Output the (x, y) coordinate of the center of the cell containing the given text.  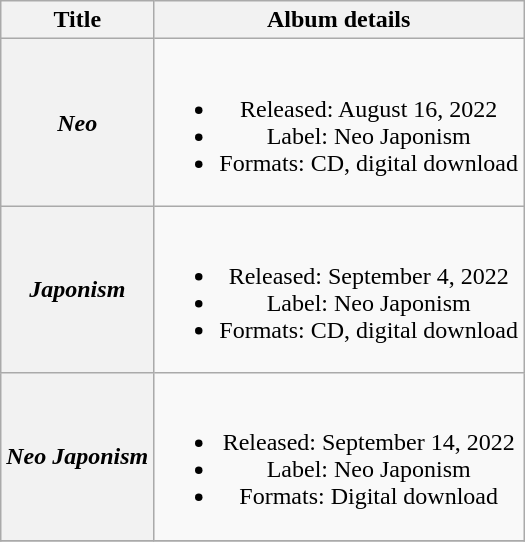
Released: September 4, 2022Label: Neo JaponismFormats: CD, digital download (339, 290)
Released: September 14, 2022Label: Neo JaponismFormats: Digital download (339, 456)
Title (78, 20)
Japonism (78, 290)
Album details (339, 20)
Neo (78, 122)
Released: August 16, 2022Label: Neo JaponismFormats: CD, digital download (339, 122)
Neo Japonism (78, 456)
